Provide the [x, y] coordinate of the cell's center where the given text is located.  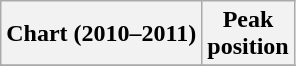
Chart (2010–2011) [102, 34]
Peakposition [248, 34]
